Identify which cell holds the provided text, then report its [X, Y] central coordinate. 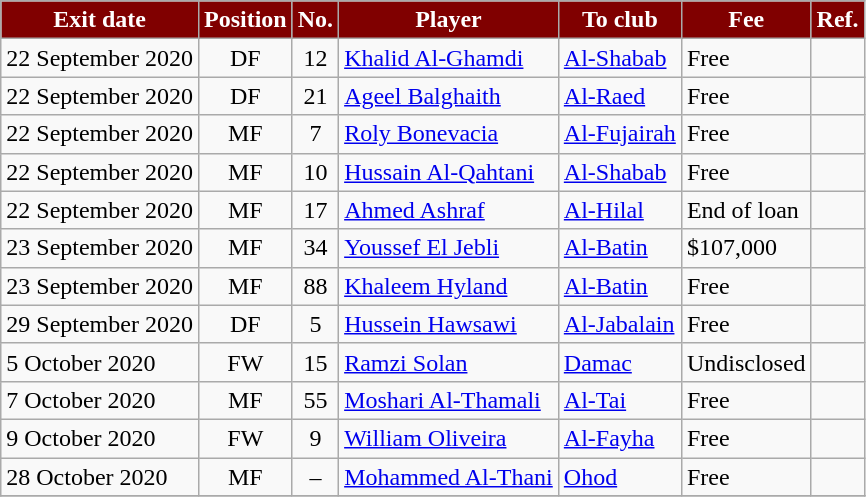
Hussain Al-Qahtani [449, 172]
Ramzi Solan [449, 362]
28 October 2020 [100, 477]
15 [315, 362]
9 [315, 438]
Damac [620, 362]
Roly Bonevacia [449, 134]
Al-Fayha [620, 438]
Player [449, 20]
5 [315, 324]
Moshari Al-Thamali [449, 400]
Al-Raed [620, 96]
Youssef El Jebli [449, 248]
Undisclosed [746, 362]
Position [245, 20]
End of loan [746, 210]
Al-Fujairah [620, 134]
9 October 2020 [100, 438]
Khaleem Hyland [449, 286]
Mohammed Al-Thani [449, 477]
Fee [746, 20]
Hussein Hawsawi [449, 324]
Exit date [100, 20]
5 October 2020 [100, 362]
10 [315, 172]
21 [315, 96]
Al-Hilal [620, 210]
Al-Jabalain [620, 324]
12 [315, 58]
Ohod [620, 477]
Ahmed Ashraf [449, 210]
29 September 2020 [100, 324]
7 October 2020 [100, 400]
$107,000 [746, 248]
Ageel Balghaith [449, 96]
No. [315, 20]
34 [315, 248]
88 [315, 286]
17 [315, 210]
55 [315, 400]
– [315, 477]
To club [620, 20]
Ref. [838, 20]
Khalid Al-Ghamdi [449, 58]
William Oliveira [449, 438]
Al-Tai [620, 400]
7 [315, 134]
